Output the [x, y] coordinate of the center of the cell containing the given text.  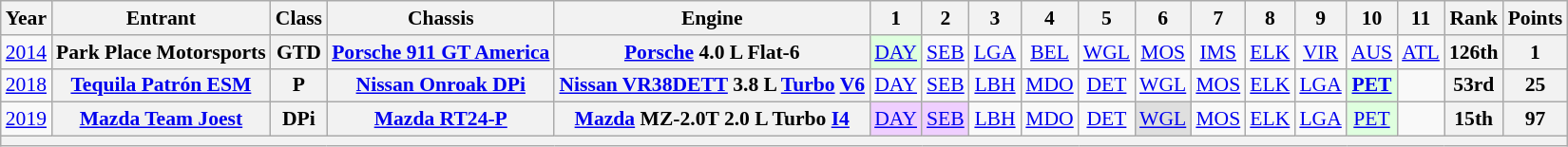
ATL [1421, 52]
4 [1049, 18]
IMS [1218, 52]
Nissan VR38DETT 3.8 L Turbo V6 [712, 85]
Mazda MZ-2.0T 2.0 L Turbo I4 [712, 119]
AUS [1372, 52]
10 [1372, 18]
Porsche 4.0 L Flat-6 [712, 52]
Tequila Patrón ESM [162, 85]
Engine [712, 18]
9 [1320, 18]
25 [1536, 85]
Mazda RT24-P [441, 119]
15th [1474, 119]
Mazda Team Joest [162, 119]
5 [1106, 18]
2 [946, 18]
53rd [1474, 85]
97 [1536, 119]
126th [1474, 52]
GTD [298, 52]
Class [298, 18]
2019 [27, 119]
DPi [298, 119]
Nissan Onroak DPi [441, 85]
11 [1421, 18]
P [298, 85]
Porsche 911 GT America [441, 52]
7 [1218, 18]
2014 [27, 52]
6 [1163, 18]
2018 [27, 85]
Points [1536, 18]
Park Place Motorsports [162, 52]
8 [1270, 18]
3 [995, 18]
Entrant [162, 18]
Chassis [441, 18]
BEL [1049, 52]
Rank [1474, 18]
VIR [1320, 52]
Year [27, 18]
